Return the (x, y) coordinate for the center point of the cell that contains the specified text.  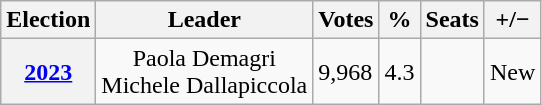
2023 (48, 72)
Election (48, 20)
4.3 (400, 72)
Votes (346, 20)
% (400, 20)
Leader (204, 20)
+/− (512, 20)
9,968 (346, 72)
Seats (452, 20)
New (512, 72)
Paola DemagriMichele Dallapiccola (204, 72)
